Locate the cell with the specified text and output its [x, y] center coordinate. 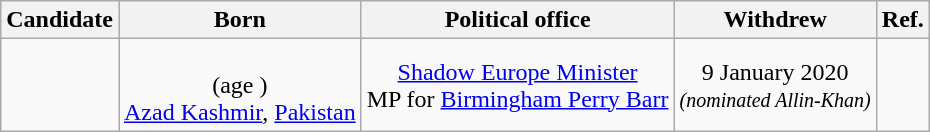
Candidate [60, 20]
Born [240, 20]
Political office [518, 20]
9 January 2020(nominated Allin-Khan) [775, 85]
Shadow Europe Minister MP for Birmingham Perry Barr [518, 85]
Ref. [902, 20]
(age )Azad Kashmir, Pakistan [240, 85]
Withdrew [775, 20]
